Locate the cell with the specified text and output its [X, Y] center coordinate. 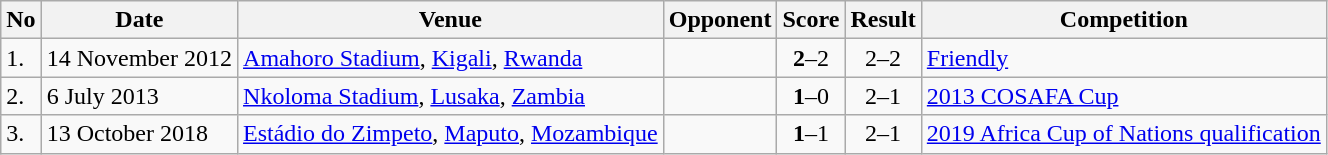
1. [21, 58]
2019 Africa Cup of Nations qualification [1124, 134]
Opponent [720, 20]
3. [21, 134]
2013 COSAFA Cup [1124, 96]
6 July 2013 [139, 96]
1–1 [811, 134]
Estádio do Zimpeto, Maputo, Mozambique [451, 134]
Amahoro Stadium, Kigali, Rwanda [451, 58]
Competition [1124, 20]
Nkoloma Stadium, Lusaka, Zambia [451, 96]
Friendly [1124, 58]
Venue [451, 20]
Score [811, 20]
1–0 [811, 96]
13 October 2018 [139, 134]
14 November 2012 [139, 58]
Date [139, 20]
No [21, 20]
2. [21, 96]
Result [883, 20]
